Capture the cell that displays the provided text and extract its [x, y] central coordinate. 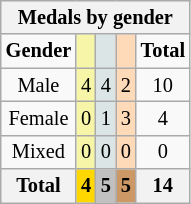
14 [163, 186]
Gender [38, 51]
Female [38, 118]
Male [38, 85]
10 [163, 85]
3 [126, 118]
1 [106, 118]
Mixed [38, 152]
Medals by gender [96, 17]
2 [126, 85]
